Identify which cell holds the provided text, then report its (x, y) central coordinate. 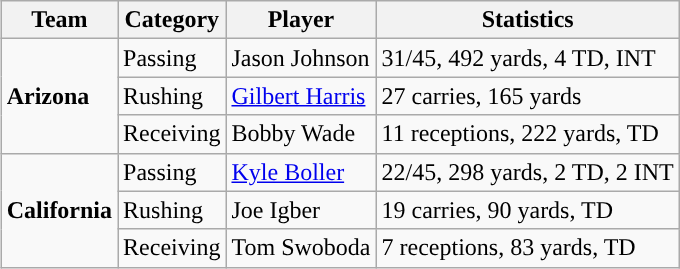
19 carries, 90 yards, TD (528, 210)
Arizona (59, 96)
Statistics (528, 20)
31/45, 492 yards, 4 TD, INT (528, 58)
Jason Johnson (301, 58)
Joe Igber (301, 210)
7 receptions, 83 yards, TD (528, 248)
Player (301, 20)
Gilbert Harris (301, 96)
Tom Swoboda (301, 248)
22/45, 298 yards, 2 TD, 2 INT (528, 172)
California (59, 210)
27 carries, 165 yards (528, 96)
Kyle Boller (301, 172)
Team (59, 20)
Category (172, 20)
Bobby Wade (301, 134)
11 receptions, 222 yards, TD (528, 134)
